Return (X, Y) of the center of cell containing provided text 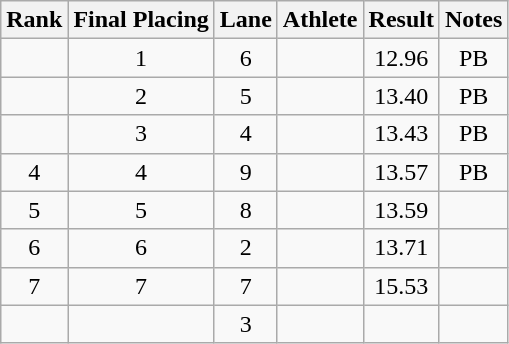
13.57 (401, 172)
13.59 (401, 210)
Athlete (320, 20)
Final Placing (141, 20)
12.96 (401, 58)
13.40 (401, 96)
15.53 (401, 286)
1 (141, 58)
Lane (246, 20)
9 (246, 172)
13.71 (401, 248)
Notes (473, 20)
8 (246, 210)
Result (401, 20)
13.43 (401, 134)
Rank (34, 20)
